Identify which cell holds the provided text, then report its [x, y] central coordinate. 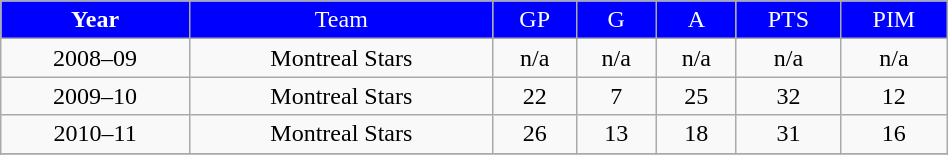
Year [96, 20]
13 [616, 134]
PTS [788, 20]
22 [534, 96]
18 [696, 134]
25 [696, 96]
26 [534, 134]
G [616, 20]
PIM [894, 20]
GP [534, 20]
12 [894, 96]
2010–11 [96, 134]
31 [788, 134]
2009–10 [96, 96]
16 [894, 134]
7 [616, 96]
2008–09 [96, 58]
32 [788, 96]
A [696, 20]
Team [341, 20]
